Return the (x, y) coordinate for the center point of the cell that contains the specified text.  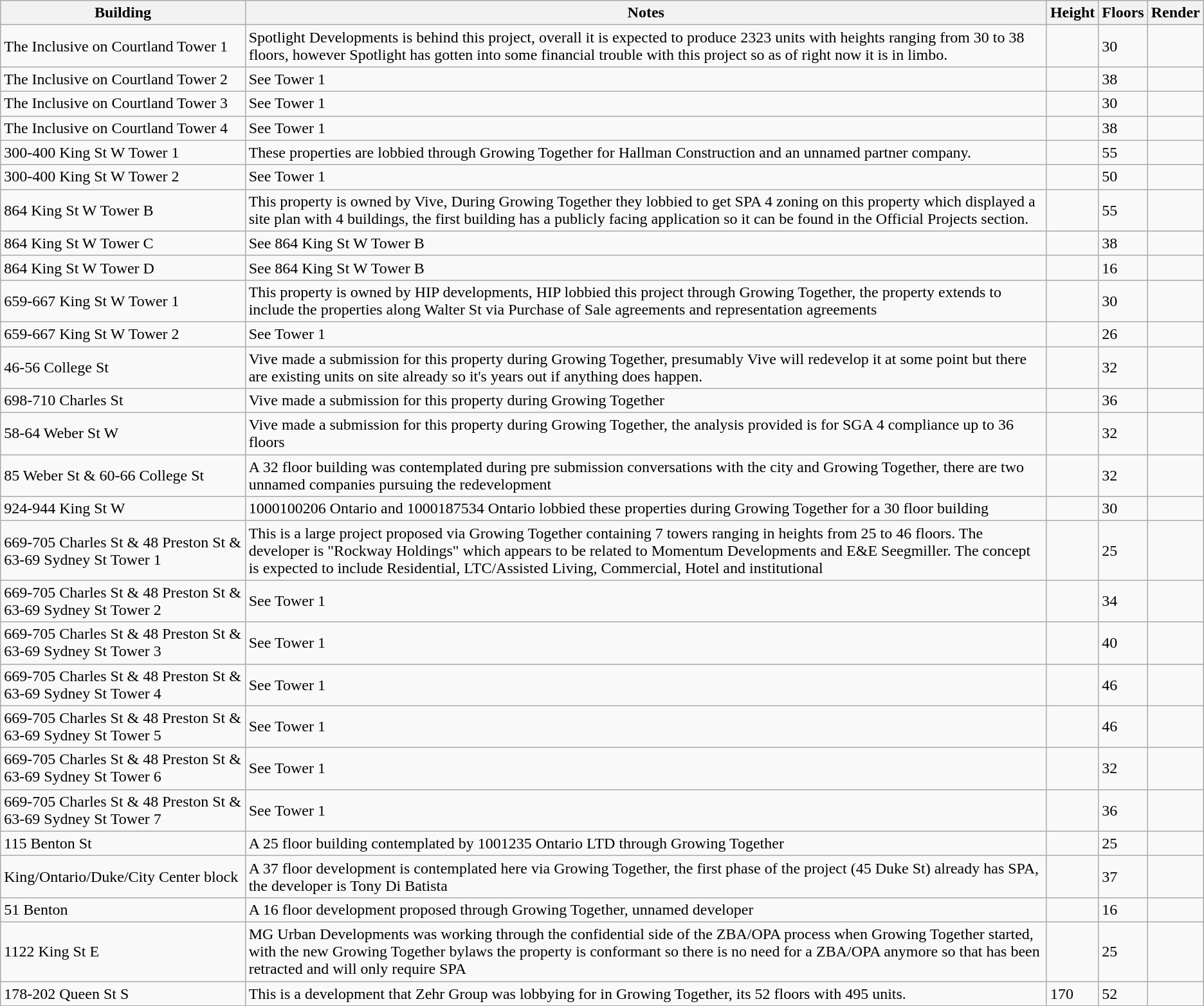
85 Weber St & 60-66 College St (123, 476)
This is a development that Zehr Group was lobbying for in Growing Together, its 52 floors with 495 units. (646, 994)
A 25 floor building contemplated by 1001235 Ontario LTD through Growing Together (646, 843)
34 (1123, 601)
864 King St W Tower B (123, 210)
King/Ontario/Duke/City Center block (123, 876)
50 (1123, 177)
Building (123, 13)
300-400 King St W Tower 2 (123, 177)
Vive made a submission for this property during Growing Together, the analysis provided is for SGA 4 compliance up to 36 floors (646, 434)
51 Benton (123, 910)
Floors (1123, 13)
698-710 Charles St (123, 401)
659-667 King St W Tower 2 (123, 334)
26 (1123, 334)
Height (1072, 13)
115 Benton St (123, 843)
The Inclusive on Courtland Tower 2 (123, 79)
37 (1123, 876)
669-705 Charles St & 48 Preston St & 63-69 Sydney St Tower 4 (123, 684)
Notes (646, 13)
40 (1123, 643)
659-667 King St W Tower 1 (123, 301)
Vive made a submission for this property during Growing Together (646, 401)
1000100206 Ontario and 1000187534 Ontario lobbied these properties during Growing Together for a 30 floor building (646, 509)
The Inclusive on Courtland Tower 3 (123, 104)
These properties are lobbied through Growing Together for Hallman Construction and an unnamed partner company. (646, 152)
The Inclusive on Courtland Tower 4 (123, 128)
669-705 Charles St & 48 Preston St & 63-69 Sydney St Tower 6 (123, 768)
A 16 floor development proposed through Growing Together, unnamed developer (646, 910)
924-944 King St W (123, 509)
864 King St W Tower C (123, 243)
300-400 King St W Tower 1 (123, 152)
46-56 College St (123, 367)
The Inclusive on Courtland Tower 1 (123, 46)
669-705 Charles St & 48 Preston St & 63-69 Sydney St Tower 5 (123, 727)
864 King St W Tower D (123, 268)
669-705 Charles St & 48 Preston St & 63-69 Sydney St Tower 7 (123, 810)
178-202 Queen St S (123, 994)
58-64 Weber St W (123, 434)
52 (1123, 994)
669-705 Charles St & 48 Preston St & 63-69 Sydney St Tower 3 (123, 643)
669-705 Charles St & 48 Preston St & 63-69 Sydney St Tower 2 (123, 601)
Render (1176, 13)
1122 King St E (123, 951)
669-705 Charles St & 48 Preston St & 63-69 Sydney St Tower 1 (123, 551)
170 (1072, 994)
